Find where the given text appears and provide that cell's center as [x, y] coordinate. 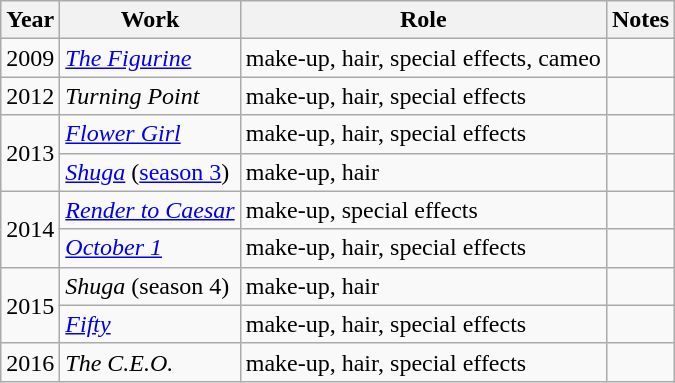
Work [150, 20]
Year [30, 20]
2012 [30, 96]
2016 [30, 362]
2015 [30, 305]
Shuga (season 3) [150, 172]
Notes [640, 20]
2009 [30, 58]
Fifty [150, 324]
2013 [30, 153]
Shuga (season 4) [150, 286]
make-up, special effects [423, 210]
2014 [30, 229]
The Figurine [150, 58]
Role [423, 20]
Turning Point [150, 96]
The C.E.O. [150, 362]
Render to Caesar [150, 210]
Flower Girl [150, 134]
October 1 [150, 248]
make-up, hair, special effects, cameo [423, 58]
